From the cell containing the given text, extract its center point as [X, Y] coordinate. 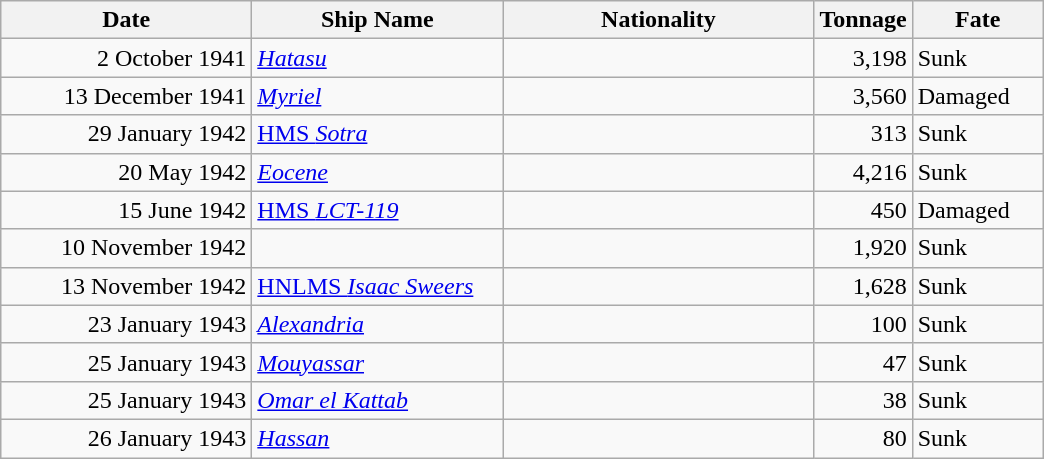
38 [863, 400]
47 [863, 362]
20 May 1942 [126, 172]
Omar el Kattab [378, 400]
HNLMS Isaac Sweers [378, 286]
HMS LCT-119 [378, 210]
1,628 [863, 286]
13 December 1941 [126, 96]
450 [863, 210]
23 January 1943 [126, 324]
1,920 [863, 248]
Hassan [378, 438]
Nationality [658, 20]
15 June 1942 [126, 210]
13 November 1942 [126, 286]
313 [863, 134]
4,216 [863, 172]
10 November 1942 [126, 248]
100 [863, 324]
2 October 1941 [126, 58]
Eocene [378, 172]
Ship Name [378, 20]
3,198 [863, 58]
80 [863, 438]
3,560 [863, 96]
29 January 1942 [126, 134]
Fate [978, 20]
Tonnage [863, 20]
Myriel [378, 96]
Date [126, 20]
Hatasu [378, 58]
Mouyassar [378, 362]
Alexandria [378, 324]
26 January 1943 [126, 438]
HMS Sotra [378, 134]
